Pinpoint the cell where the given text exists, returning its [X, Y] midpoint coordinate. 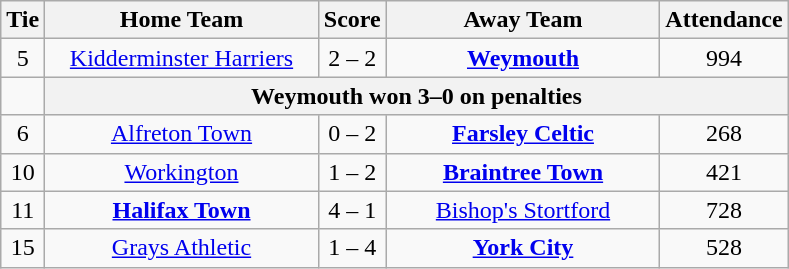
Tie [23, 20]
11 [23, 210]
10 [23, 172]
Away Team [523, 20]
268 [724, 134]
1 – 4 [352, 248]
York City [523, 248]
528 [724, 248]
728 [724, 210]
5 [23, 58]
Weymouth won 3–0 on penalties [416, 96]
Kidderminster Harriers [182, 58]
0 – 2 [352, 134]
994 [724, 58]
Score [352, 20]
Halifax Town [182, 210]
6 [23, 134]
Home Team [182, 20]
Braintree Town [523, 172]
Bishop's Stortford [523, 210]
Attendance [724, 20]
1 – 2 [352, 172]
Grays Athletic [182, 248]
Workington [182, 172]
2 – 2 [352, 58]
Weymouth [523, 58]
15 [23, 248]
421 [724, 172]
Farsley Celtic [523, 134]
Alfreton Town [182, 134]
4 – 1 [352, 210]
